From the cell containing the given text, extract its center point as [X, Y] coordinate. 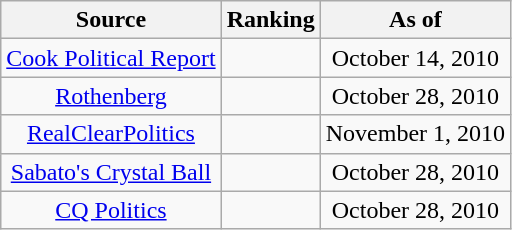
As of [415, 20]
Ranking [270, 20]
CQ Politics [111, 210]
October 14, 2010 [415, 58]
November 1, 2010 [415, 134]
Cook Political Report [111, 58]
RealClearPolitics [111, 134]
Rothenberg [111, 96]
Source [111, 20]
Sabato's Crystal Ball [111, 172]
